Return (X, Y) of the center of cell containing provided text 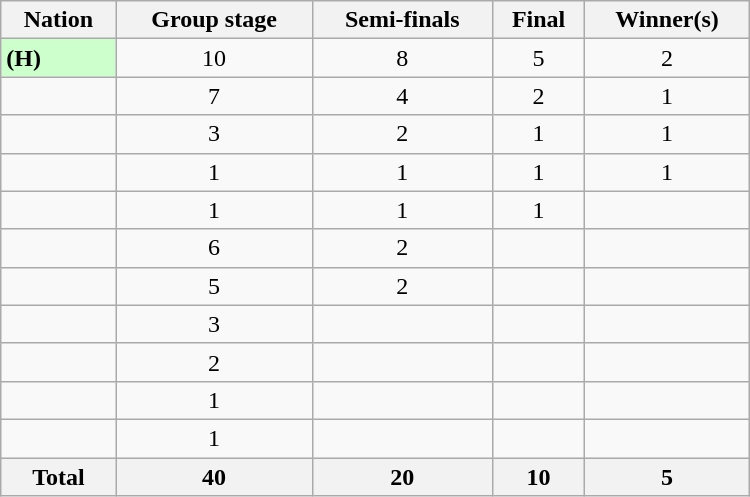
8 (402, 58)
20 (402, 477)
Final (538, 20)
Total (58, 477)
4 (402, 96)
6 (214, 248)
7 (214, 96)
Group stage (214, 20)
(H) (58, 58)
Nation (58, 20)
40 (214, 477)
Winner(s) (667, 20)
Semi-finals (402, 20)
